Determine the (X, Y) coordinate at the center of the cell enclosing the given text.  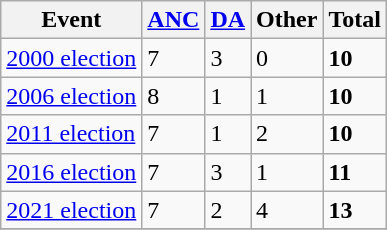
13 (355, 210)
2021 election (72, 210)
Total (355, 20)
2006 election (72, 96)
0 (287, 58)
4 (287, 210)
Other (287, 20)
DA (228, 20)
ANC (174, 20)
Event (72, 20)
2016 election (72, 172)
2000 election (72, 58)
2011 election (72, 134)
8 (174, 96)
11 (355, 172)
